For the text-containing cell, return its midpoint in [x, y] coordinate format. 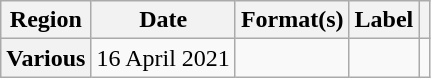
16 April 2021 [163, 58]
Various [46, 58]
Format(s) [292, 20]
Region [46, 20]
Date [163, 20]
Label [384, 20]
